Output the (x, y) coordinate of the center of the cell containing the given text.  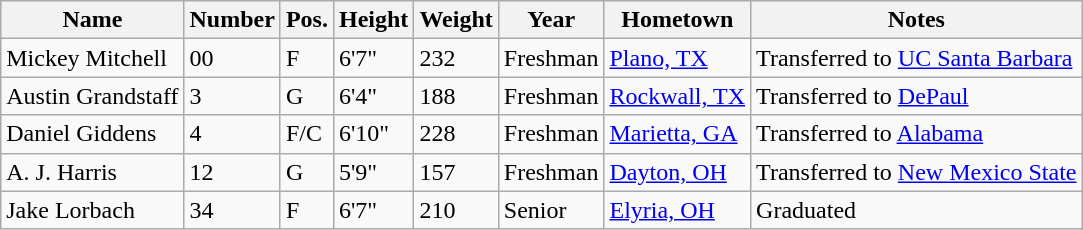
3 (232, 96)
Senior (551, 210)
Dayton, OH (678, 172)
F/C (306, 134)
Rockwall, TX (678, 96)
Notes (916, 20)
Pos. (306, 20)
Mickey Mitchell (92, 58)
210 (456, 210)
Plano, TX (678, 58)
228 (456, 134)
232 (456, 58)
4 (232, 134)
Name (92, 20)
Transferred to New Mexico State (916, 172)
12 (232, 172)
5'9" (373, 172)
Graduated (916, 210)
6'10" (373, 134)
Daniel Giddens (92, 134)
6'4" (373, 96)
A. J. Harris (92, 172)
Transferred to DePaul (916, 96)
Marietta, GA (678, 134)
34 (232, 210)
Transferred to Alabama (916, 134)
Transferred to UC Santa Barbara (916, 58)
Austin Grandstaff (92, 96)
Number (232, 20)
Weight (456, 20)
Year (551, 20)
Height (373, 20)
Jake Lorbach (92, 210)
Hometown (678, 20)
188 (456, 96)
00 (232, 58)
Elyria, OH (678, 210)
157 (456, 172)
